Provide the (x, y) coordinate of the cell's center where the given text is located.  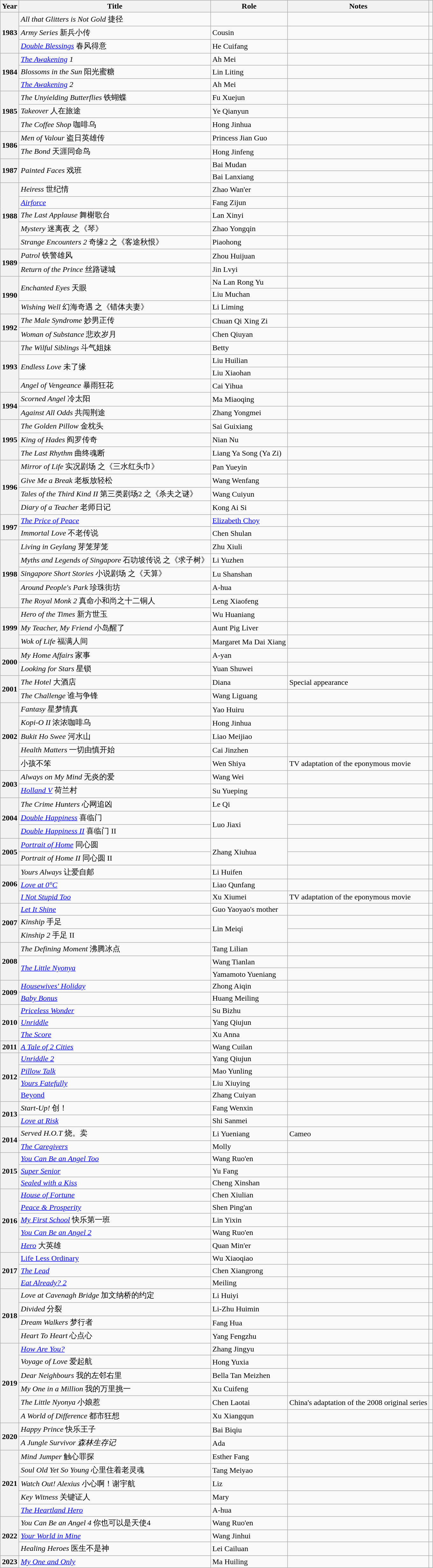
2013 (10, 1114)
Diana (249, 683)
2017 (10, 1271)
Diary of a Teacher 老师日记 (115, 507)
1995 (10, 440)
Cheng Xinshan (249, 1183)
2004 (10, 818)
Mary (249, 1498)
Bai Biqiu (249, 1430)
Princess Jian Guo (249, 138)
My One and Only (115, 1562)
Ye Qianyun (249, 111)
Wishing Well 幻海奇遇 之《错体夫妻》 (115, 308)
2008 (10, 961)
Enchanted Eyes 天眼 (115, 288)
Life Less Ordinary (115, 1259)
Start-Up! 创！ (115, 1108)
2002 (10, 737)
Luo Jiaxi (249, 825)
Lin Meiqi (249, 929)
Guo Yaoyao's mother (249, 909)
Special appearance (358, 683)
Chen Laotai (249, 1403)
Scorned Angel 冷太阳 (115, 399)
Jin Lvyi (249, 269)
Endless Love 未了缘 (115, 367)
2009 (10, 992)
Love at Cavenagh Bridge 加文纳桥的约定 (115, 1296)
Wu Huaniang (249, 614)
The Price of Peace (115, 521)
Xu Anna (249, 1035)
2022 (10, 1536)
1986 (10, 145)
The Last Applause 舞榭歌台 (115, 215)
The Male Syndrome 妙男正传 (115, 321)
1988 (10, 216)
Kinship 手足 (115, 922)
Zhou Huijuan (249, 256)
Love at Risk (115, 1121)
Men of Valour 盗日英雄传 (115, 138)
Zhao Wan'er (249, 190)
Soul Old Yet So Young 心里住着老灵魂 (115, 1470)
Around People's Park 珍珠街坊 (115, 588)
The Royal Monk 2 真命小和尚之十二铜人 (115, 601)
2020 (10, 1437)
Chen Xiulian (249, 1195)
The Hotel 大酒店 (115, 683)
2021 (10, 1483)
2001 (10, 689)
Wang Cuilan (249, 1047)
Wang Wei (249, 777)
Mirror of Life 实况剧场 之《三水红头巾》 (115, 467)
The Wilful Siblings 斗气姐妹 (115, 348)
Wen Shiya (249, 763)
Wok of Life 福满人间 (115, 642)
Unriddle 2 (115, 1059)
Portrait of Home II 同心圆 II (115, 858)
Yu Fang (249, 1171)
Voyage of Love 爱起航 (115, 1362)
1996 (10, 487)
Quan Min'er (249, 1245)
A Tale of 2 Cities (115, 1047)
Zhang Jingyu (249, 1349)
Li Huifen (249, 872)
Health Matters 一切由慎开始 (115, 750)
2011 (10, 1047)
The Little Nyonya 小娘惹 (115, 1403)
Give Me a Break 老板放轻松 (115, 481)
You Can Be an Angel 2 (115, 1233)
Betty (249, 348)
The Unyielding Butterflies 铁蝴蝶 (115, 97)
Always on My Mind 无炎的爱 (115, 777)
The Crime Hunters 心网追凶 (115, 804)
1998 (10, 574)
Aunt Pig Liver (249, 628)
Strange Encounters 2 奇缘2 之《客途秋恨》 (115, 243)
Na Lan Rong Yu (249, 282)
Holland V 荷兰村 (115, 791)
Liu Xiuying (249, 1083)
Singapore Short Stories 小说剧场 之《天算》 (115, 574)
Esther Fang (249, 1457)
Elizabeth Choy (249, 521)
Super Senior (115, 1171)
Yamamoto Yueniang (249, 974)
1989 (10, 262)
Leng Xiaofeng (249, 601)
Pillow Talk (115, 1071)
Chen Qiuyan (249, 334)
2007 (10, 923)
Lin Yixin (249, 1220)
Dream Walkers 梦行者 (115, 1323)
Heiress 世纪情 (115, 190)
The Caregivers (115, 1146)
The Little Nyonya (115, 968)
A Jungle Survivor 森林生存记 (115, 1444)
1997 (10, 527)
Yao Huiru (249, 709)
Pan Yueyin (249, 467)
Blossoms in the Sun 阳光蜜糖 (115, 72)
Wang Cuiyun (249, 494)
2018 (10, 1316)
You Can Be an Angel 4 你也可以是天使4 (115, 1523)
My Home Affairs 家事 (115, 655)
The Lead (115, 1271)
Zhang Xiuhua (249, 852)
Xu Cuifeng (249, 1389)
Shen Ping'an (249, 1207)
Bukit Ho Swee 河水山 (115, 737)
Huang Meiling (249, 998)
Baby Bonus (115, 998)
1990 (10, 295)
Liao Qunfang (249, 885)
The Defining Moment 沸腾冰点 (115, 949)
My First School 快乐第一班 (115, 1220)
Against All Odds 共闯荆途 (115, 413)
Su Yueping (249, 791)
Double Happiness II 喜临门 II (115, 832)
Divided 分裂 (115, 1309)
Chuan Qi Xing Zi (249, 321)
1993 (10, 367)
Notes (358, 6)
1983 (10, 33)
Bai Lanxiang (249, 177)
1984 (10, 72)
Liz (249, 1484)
Hero 大英雄 (115, 1245)
Army Series 新兵小传 (115, 32)
Piaohong (249, 243)
Zhao Yongqin (249, 229)
Unriddle (115, 1023)
Portrait of Home 同心圆 (115, 845)
Xu Xiangqun (249, 1416)
Liu Xiaohan (249, 373)
Zhu Xiuli (249, 547)
Looking for Stars 星锁 (115, 669)
1987 (10, 171)
Role (249, 6)
Kinship 2 手足 II (115, 935)
Tales of the Third Kind II 第三类剧场2 之《杀夫之谜》 (115, 494)
Dear Neighbours 我的左邻右里 (115, 1375)
2010 (10, 1022)
Ada (249, 1444)
The Last Rhythm 曲终魂断 (115, 453)
Sealed with a Kiss (115, 1183)
Love at 0°C (115, 885)
Lu Shanshan (249, 574)
Zhang Cuiyan (249, 1095)
Beyond (115, 1095)
Li Liming (249, 308)
Year (10, 6)
2006 (10, 884)
1985 (10, 111)
Liu Huilian (249, 361)
Ma Miaoqing (249, 399)
Liang Ya Song (Ya Zi) (249, 453)
Takeover 人在旅途 (115, 111)
Woman of Substance 悲欢岁月 (115, 334)
Fang Hua (249, 1323)
Chen Xiangrong (249, 1271)
Title (115, 6)
Yang Fengzhu (249, 1337)
2012 (10, 1077)
Yours Always 让爱自邮 (115, 872)
2023 (10, 1562)
2000 (10, 662)
Lan Xinyi (249, 215)
Zhang Yongmei (249, 413)
Xu Xiumei (249, 897)
Kong Ai Si (249, 507)
2016 (10, 1221)
King of Hades 阎罗传奇 (115, 440)
Li Yueniang (249, 1134)
小孩不笨 (115, 763)
Served H.O.T 烧。卖 (115, 1134)
Yuan Shuwei (249, 669)
Priceless Wonder (115, 1010)
Le Qi (249, 804)
Liao Meijiao (249, 737)
Double Happiness 喜临门 (115, 818)
Heart To Heart 心点心 (115, 1337)
Your World in Mine (115, 1536)
Bella Tan Meizhen (249, 1375)
Airforce (115, 202)
Myths and Legends of Singapore 石叻坡传说 之《求子树》 (115, 560)
Lei Cailuan (249, 1549)
Sai Guixiang (249, 427)
Housewives' Holiday (115, 986)
Chen Shulan (249, 534)
Fang Zijun (249, 202)
Immortal Love 不老传说 (115, 534)
Healing Heroes 医生不是神 (115, 1549)
China's adaptation of the 2008 original series (358, 1403)
Mao Yunling (249, 1071)
Patrol 铁警雄风 (115, 256)
Fantasy 星梦情真 (115, 709)
House of Fortune (115, 1195)
The Golden Pillow 金枕头 (115, 427)
My One in a Million 我的万里挑一 (115, 1389)
Cameo (358, 1134)
Painted Faces 戏班 (115, 171)
Bai Mudan (249, 165)
Cai Jinzhen (249, 750)
The Score (115, 1035)
Mystery 迷离夜 之《琴》 (115, 229)
Su Bizhu (249, 1010)
Yours Fatefully (115, 1083)
The Heartland Hero (115, 1510)
Liu Muchan (249, 294)
Li Yuzhen (249, 560)
A World of Difference 都市狂想 (115, 1416)
You Can Be an Angel Too (115, 1159)
2005 (10, 852)
Wang Wenfang (249, 481)
Fu Xuejun (249, 97)
Molly (249, 1146)
Meiling (249, 1283)
The Coffee Shop 咖啡乌 (115, 125)
Ma Huiling (249, 1562)
Li Huiyi (249, 1296)
Wu Xiaoqiao (249, 1259)
A-yan (249, 655)
Zhong Aiqin (249, 986)
2014 (10, 1140)
1999 (10, 628)
Kopi-O II 浓浓咖啡乌 (115, 723)
Let It Shine (115, 909)
All that Glitters is Not Gold 捷径 (115, 19)
Hero of the Times 新方世玉 (115, 614)
Wang Jinhui (249, 1536)
Hong Jinfeng (249, 152)
The Bond 天涯同命鸟 (115, 152)
Li-Zhu Huimin (249, 1309)
Peace & Prosperity (115, 1207)
Key Witness 关键证人 (115, 1498)
My Teacher, My Friend 小岛醒了 (115, 628)
The Challenge 谁与争锋 (115, 696)
Eat Already? 2 (115, 1283)
Angel of Vengeance 暴雨狂花 (115, 386)
2003 (10, 784)
Living in Geylang 芽笼芽笼 (115, 547)
Mind Jumper 触心罪探 (115, 1457)
He Cuifang (249, 46)
Wang Liguang (249, 696)
Nian Nu (249, 440)
Cousin (249, 32)
The Awakening 2 (115, 85)
Tang Meiyao (249, 1470)
Fang Wenxin (249, 1108)
Lin Liting (249, 72)
2015 (10, 1171)
Margaret Ma Dai Xiang (249, 642)
How Are You? (115, 1349)
Hong Yuxia (249, 1362)
I Not Stupid Too (115, 897)
Happy Prince 快乐王子 (115, 1430)
1992 (10, 327)
The Awakening 1 (115, 59)
2019 (10, 1383)
Tang Lilian (249, 949)
1994 (10, 406)
Return of the Prince 丝路谜城 (115, 269)
Double Blessings 春风得意 (115, 46)
Shi Sanmei (249, 1121)
Cai Yihua (249, 386)
Watch Out! Alexius 小心啊！谢宇航 (115, 1484)
Wang Tianlan (249, 962)
